Extract the [x, y] coordinate from the center of the cell holding the provided text.  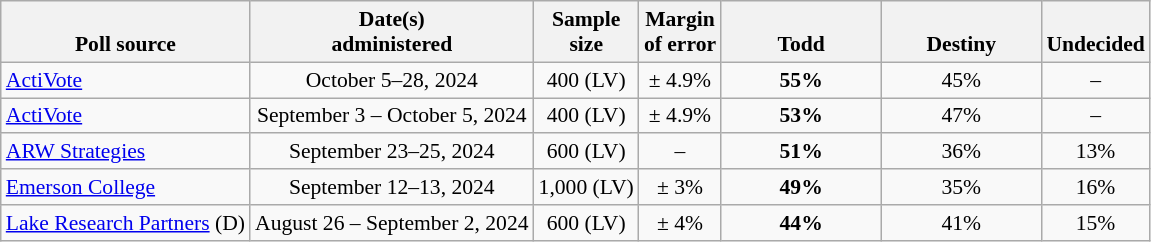
Samplesize [586, 32]
44% [801, 223]
October 5–28, 2024 [392, 80]
13% [1095, 152]
1,000 (LV) [586, 187]
55% [801, 80]
September 12–13, 2024 [392, 187]
Todd [801, 32]
49% [801, 187]
Poll source [126, 32]
51% [801, 152]
Destiny [961, 32]
35% [961, 187]
± 4% [680, 223]
Undecided [1095, 32]
15% [1095, 223]
± 3% [680, 187]
Lake Research Partners (D) [126, 223]
Emerson College [126, 187]
45% [961, 80]
47% [961, 116]
August 26 – September 2, 2024 [392, 223]
53% [801, 116]
September 3 – October 5, 2024 [392, 116]
Marginof error [680, 32]
ARW Strategies [126, 152]
Date(s)administered [392, 32]
41% [961, 223]
September 23–25, 2024 [392, 152]
36% [961, 152]
16% [1095, 187]
